Detect which cell encompasses the target text, then output its (x, y) center coordinate. 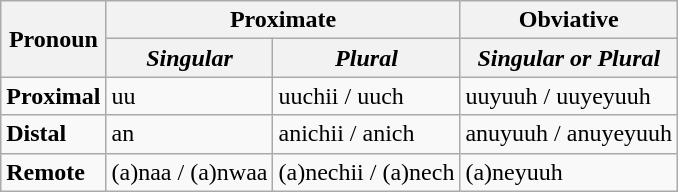
uuyuuh / uuyeyuuh (569, 96)
Pronoun (54, 39)
Remote (54, 172)
(a)neyuuh (569, 172)
an (190, 134)
anichii / anich (366, 134)
uu (190, 96)
Singular (190, 58)
uuchii / uuch (366, 96)
Singular or Plural (569, 58)
(a)nechii / (a)nech (366, 172)
anuyuuh / anuyeyuuh (569, 134)
(a)naa / (a)nwaa (190, 172)
Obviative (569, 20)
Proximate (283, 20)
Proximal (54, 96)
Distal (54, 134)
Plural (366, 58)
